For the text-containing cell, return its midpoint in (x, y) coordinate format. 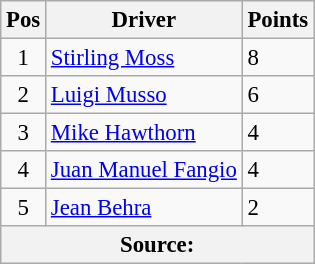
Juan Manuel Fangio (144, 170)
1 (24, 58)
Jean Behra (144, 208)
Mike Hawthorn (144, 133)
Pos (24, 20)
6 (278, 95)
Luigi Musso (144, 95)
Points (278, 20)
8 (278, 58)
Source: (158, 245)
5 (24, 208)
3 (24, 133)
Driver (144, 20)
Stirling Moss (144, 58)
